Output the [X, Y] coordinate of the center of the cell containing the given text.  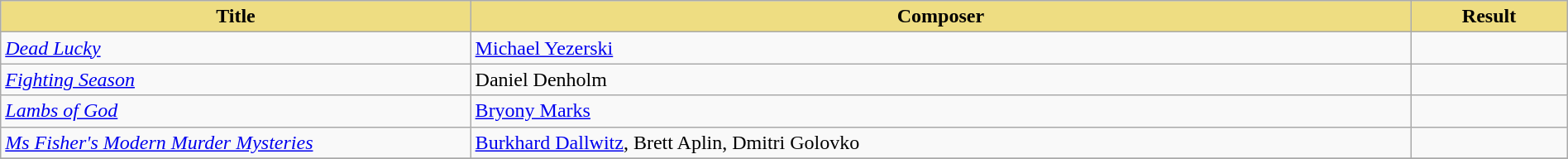
Dead Lucky [236, 48]
Title [236, 17]
Bryony Marks [941, 111]
Michael Yezerski [941, 48]
Burkhard Dallwitz, Brett Aplin, Dmitri Golovko [941, 142]
Daniel Denholm [941, 79]
Composer [941, 17]
Ms Fisher's Modern Murder Mysteries [236, 142]
Fighting Season [236, 79]
Lambs of God [236, 111]
Result [1489, 17]
